Search for the cell housing the specified text and yield its (X, Y) center coordinate. 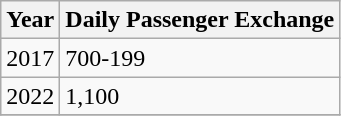
2017 (30, 58)
2022 (30, 96)
1,100 (200, 96)
Year (30, 20)
Daily Passenger Exchange (200, 20)
700-199 (200, 58)
